Pinpoint the cell where the given text exists, returning its (X, Y) midpoint coordinate. 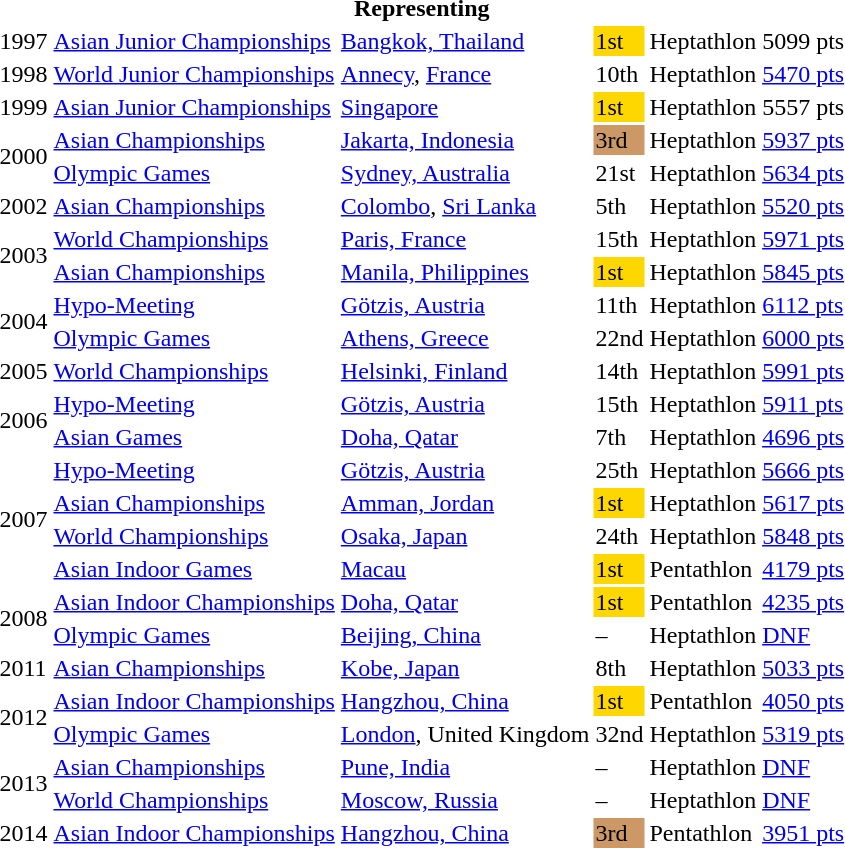
21st (620, 173)
8th (620, 668)
Paris, France (465, 239)
Athens, Greece (465, 338)
Colombo, Sri Lanka (465, 206)
11th (620, 305)
32nd (620, 734)
Singapore (465, 107)
24th (620, 536)
Beijing, China (465, 635)
Moscow, Russia (465, 800)
Jakarta, Indonesia (465, 140)
Amman, Jordan (465, 503)
Osaka, Japan (465, 536)
10th (620, 74)
Pune, India (465, 767)
25th (620, 470)
World Junior Championships (194, 74)
14th (620, 371)
Asian Games (194, 437)
22nd (620, 338)
7th (620, 437)
Annecy, France (465, 74)
Helsinki, Finland (465, 371)
Bangkok, Thailand (465, 41)
Manila, Philippines (465, 272)
Kobe, Japan (465, 668)
London, United Kingdom (465, 734)
5th (620, 206)
Asian Indoor Games (194, 569)
Sydney, Australia (465, 173)
Macau (465, 569)
